Find where the given text appears and provide that cell's center as (x, y) coordinate. 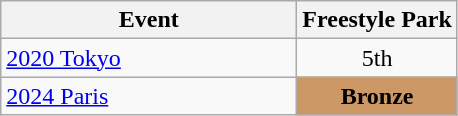
5th (378, 58)
Event (149, 20)
Freestyle Park (378, 20)
2024 Paris (149, 96)
Bronze (378, 96)
2020 Tokyo (149, 58)
